Locate the cell with the specified text and output its (X, Y) center coordinate. 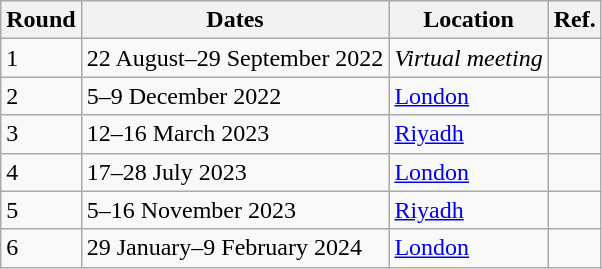
17–28 July 2023 (235, 172)
Ref. (574, 20)
12–16 March 2023 (235, 134)
Dates (235, 20)
6 (41, 248)
29 January–9 February 2024 (235, 248)
5 (41, 210)
Location (468, 20)
22 August–29 September 2022 (235, 58)
3 (41, 134)
5–16 November 2023 (235, 210)
4 (41, 172)
1 (41, 58)
5–9 December 2022 (235, 96)
2 (41, 96)
Virtual meeting (468, 58)
Round (41, 20)
